Scan for the cell matching the given text and deliver its (x, y) coordinate at center. 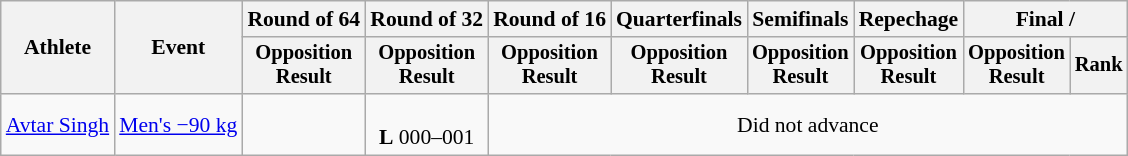
Athlete (58, 48)
Event (178, 48)
Repechage (909, 19)
Round of 32 (426, 19)
Round of 16 (550, 19)
Did not advance (808, 124)
Quarterfinals (679, 19)
Men's −90 kg (178, 124)
Semifinals (800, 19)
Final / (1045, 19)
Rank (1099, 66)
Avtar Singh (58, 124)
Round of 64 (304, 19)
L 000–001 (426, 124)
